Locate the cell with the specified text and output its [X, Y] center coordinate. 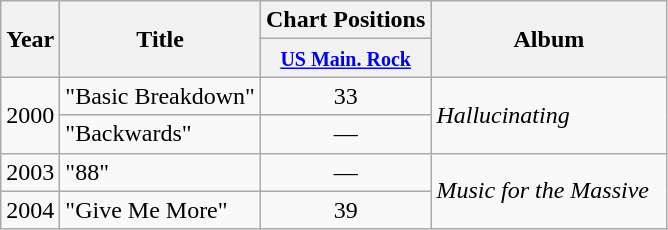
Hallucinating [549, 115]
2004 [30, 210]
Music for the Massive [549, 191]
"88" [160, 172]
"Give Me More" [160, 210]
Year [30, 39]
39 [345, 210]
2003 [30, 172]
"Basic Breakdown" [160, 96]
Album [549, 39]
33 [345, 96]
Chart Positions [345, 20]
"Backwards" [160, 134]
2000 [30, 115]
US Main. Rock [345, 58]
Title [160, 39]
